Output the [X, Y] coordinate of the center of the cell containing the given text.  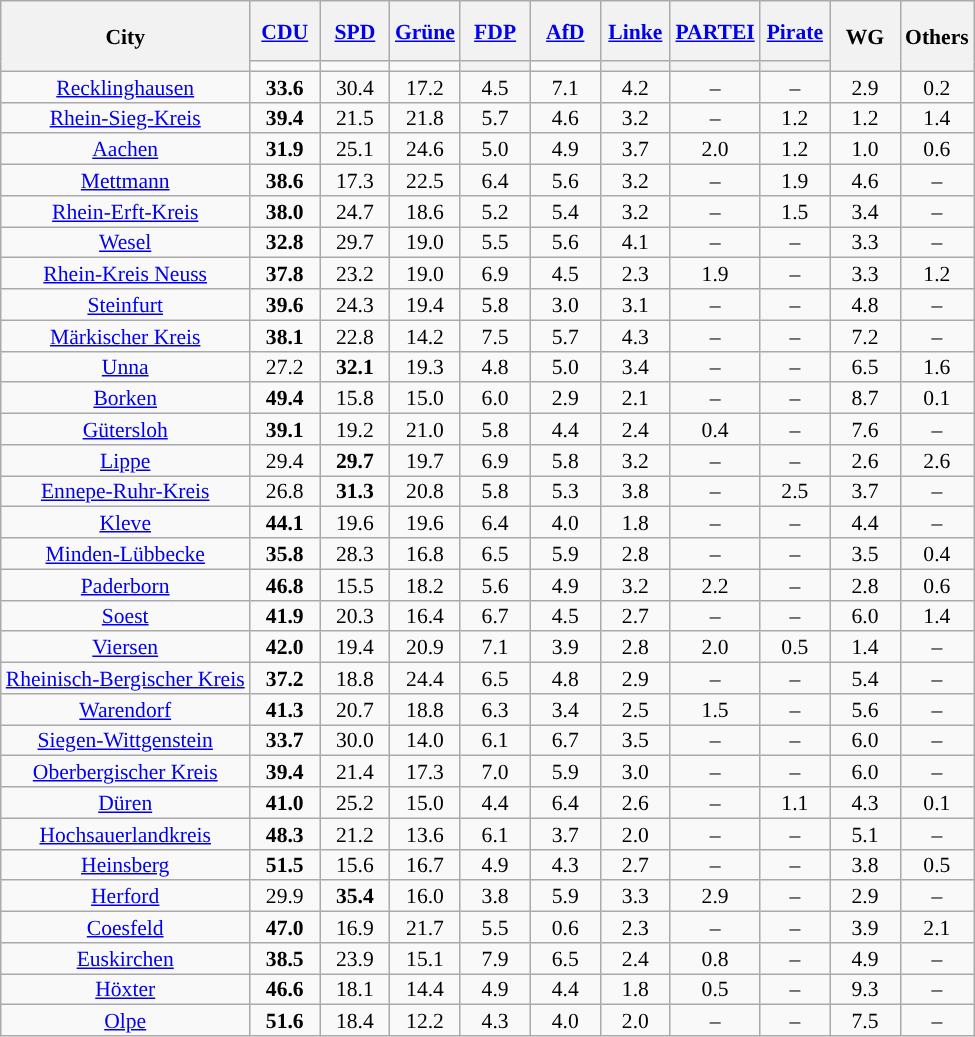
39.1 [285, 430]
Oberbergischer Kreis [126, 772]
0.2 [937, 86]
4.2 [635, 86]
7.0 [495, 772]
7.9 [495, 958]
12.2 [425, 1020]
44.1 [285, 522]
5.3 [565, 492]
21.8 [425, 118]
7.6 [865, 430]
18.6 [425, 212]
30.4 [355, 86]
Linke [635, 31]
7.2 [865, 336]
Rhein-Erft-Kreis [126, 212]
24.7 [355, 212]
31.9 [285, 150]
Euskirchen [126, 958]
39.6 [285, 304]
23.9 [355, 958]
25.1 [355, 150]
14.4 [425, 990]
Warendorf [126, 710]
SPD [355, 31]
21.2 [355, 834]
26.8 [285, 492]
8.7 [865, 398]
14.2 [425, 336]
1.1 [795, 802]
Soest [126, 616]
41.0 [285, 802]
37.2 [285, 678]
35.8 [285, 554]
27.2 [285, 366]
24.6 [425, 150]
Siegen-Wittgenstein [126, 740]
25.2 [355, 802]
22.5 [425, 180]
46.8 [285, 584]
CDU [285, 31]
17.2 [425, 86]
18.4 [355, 1020]
Others [937, 36]
20.3 [355, 616]
31.3 [355, 492]
FDP [495, 31]
21.5 [355, 118]
Ennepe-Ruhr-Kreis [126, 492]
42.0 [285, 648]
15.5 [355, 584]
16.0 [425, 896]
24.4 [425, 678]
21.4 [355, 772]
Minden-Lübbecke [126, 554]
29.4 [285, 460]
0.8 [714, 958]
1.6 [937, 366]
Pirate [795, 31]
13.6 [425, 834]
Aachen [126, 150]
Viersen [126, 648]
Recklinghausen [126, 86]
16.8 [425, 554]
20.7 [355, 710]
Hochsauerlandkreis [126, 834]
15.1 [425, 958]
29.9 [285, 896]
5.2 [495, 212]
Kleve [126, 522]
38.0 [285, 212]
32.1 [355, 366]
33.6 [285, 86]
Märkischer Kreis [126, 336]
Rheinisch-Bergischer Kreis [126, 678]
Steinfurt [126, 304]
2.2 [714, 584]
21.0 [425, 430]
49.4 [285, 398]
Mettmann [126, 180]
Wesel [126, 242]
51.5 [285, 864]
City [126, 36]
Grüne [425, 31]
32.8 [285, 242]
33.7 [285, 740]
4.1 [635, 242]
PARTEI [714, 31]
Höxter [126, 990]
Rhein-Sieg-Kreis [126, 118]
19.2 [355, 430]
Herford [126, 896]
Unna [126, 366]
9.3 [865, 990]
38.1 [285, 336]
30.0 [355, 740]
6.3 [495, 710]
WG [865, 36]
18.2 [425, 584]
21.7 [425, 928]
46.6 [285, 990]
51.6 [285, 1020]
20.8 [425, 492]
23.2 [355, 274]
35.4 [355, 896]
15.8 [355, 398]
37.8 [285, 274]
14.0 [425, 740]
Düren [126, 802]
19.3 [425, 366]
38.5 [285, 958]
Gütersloh [126, 430]
5.1 [865, 834]
15.6 [355, 864]
38.6 [285, 180]
AfD [565, 31]
24.3 [355, 304]
41.9 [285, 616]
Borken [126, 398]
20.9 [425, 648]
Olpe [126, 1020]
48.3 [285, 834]
Lippe [126, 460]
16.9 [355, 928]
1.0 [865, 150]
16.4 [425, 616]
19.7 [425, 460]
16.7 [425, 864]
41.3 [285, 710]
Paderborn [126, 584]
28.3 [355, 554]
18.1 [355, 990]
47.0 [285, 928]
3.1 [635, 304]
22.8 [355, 336]
Coesfeld [126, 928]
Rhein-Kreis Neuss [126, 274]
Heinsberg [126, 864]
